Determine the [x, y] coordinate at the center of the cell enclosing the given text.  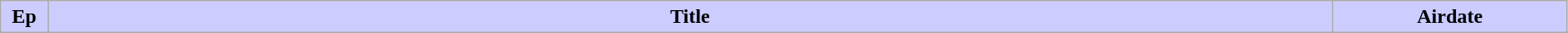
Airdate [1450, 17]
Ep [24, 17]
Title [690, 17]
